Locate the cell with the specified text and output its (X, Y) center coordinate. 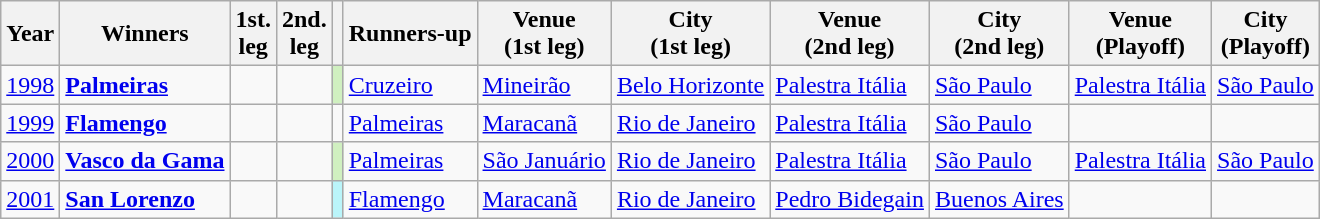
1999 (30, 123)
Cruzeiro (410, 85)
San Lorenzo (145, 199)
Year (30, 34)
Venue (Playoff) (1140, 34)
Winners (145, 34)
Runners-up (410, 34)
City (1st leg) (690, 34)
2nd.leg (304, 34)
1998 (30, 85)
1st.leg (253, 34)
Mineirão (544, 85)
Venue (1st leg) (544, 34)
City (2nd leg) (999, 34)
2000 (30, 161)
Belo Horizonte (690, 85)
City (Playoff) (1266, 34)
Pedro Bidegain (850, 199)
Venue (2nd leg) (850, 34)
Buenos Aires (999, 199)
2001 (30, 199)
Vasco da Gama (145, 161)
São Januário (544, 161)
